Find where the given text appears and provide that cell's center as (X, Y) coordinate. 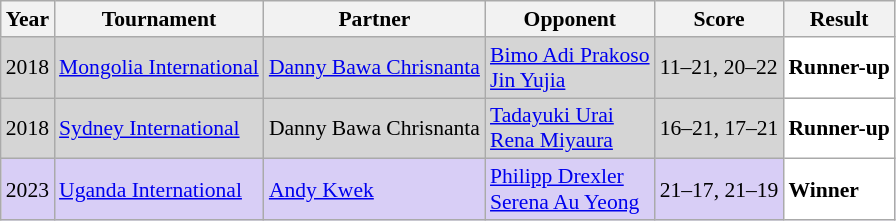
2023 (28, 190)
Score (720, 19)
Bimo Adi Prakoso Jin Yujia (570, 68)
21–17, 21–19 (720, 190)
Andy Kwek (374, 190)
Philipp Drexler Serena Au Yeong (570, 190)
Opponent (570, 19)
Sydney International (159, 128)
11–21, 20–22 (720, 68)
Mongolia International (159, 68)
Uganda International (159, 190)
Tadayuki Urai Rena Miyaura (570, 128)
Winner (838, 190)
Year (28, 19)
Result (838, 19)
Tournament (159, 19)
16–21, 17–21 (720, 128)
Partner (374, 19)
